Capture the cell that displays the provided text and extract its [x, y] central coordinate. 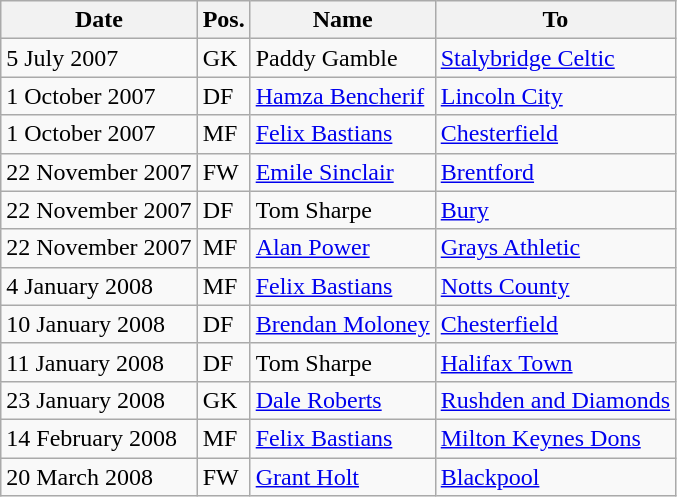
Bury [555, 210]
Pos. [224, 20]
Hamza Bencherif [342, 96]
Grays Athletic [555, 248]
Alan Power [342, 248]
Milton Keynes Dons [555, 438]
Blackpool [555, 477]
Stalybridge Celtic [555, 58]
Rushden and Diamonds [555, 400]
5 July 2007 [99, 58]
Brendan Moloney [342, 324]
4 January 2008 [99, 286]
11 January 2008 [99, 362]
Name [342, 20]
10 January 2008 [99, 324]
Halifax Town [555, 362]
Paddy Gamble [342, 58]
14 February 2008 [99, 438]
Brentford [555, 172]
Emile Sinclair [342, 172]
Grant Holt [342, 477]
Lincoln City [555, 96]
Notts County [555, 286]
Dale Roberts [342, 400]
Date [99, 20]
23 January 2008 [99, 400]
To [555, 20]
20 March 2008 [99, 477]
